Return the (x, y) coordinate for the center point of the cell that contains the specified text.  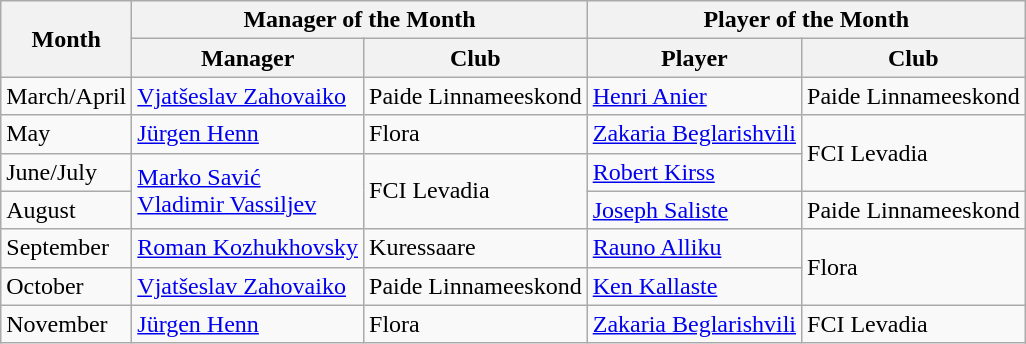
Rauno Alliku (694, 248)
Player (694, 58)
Ken Kallaste (694, 286)
March/April (66, 96)
Joseph Saliste (694, 210)
Manager (248, 58)
Kuressaare (476, 248)
August (66, 210)
Player of the Month (806, 20)
September (66, 248)
November (66, 324)
June/July (66, 172)
Henri Anier (694, 96)
Month (66, 39)
Robert Kirss (694, 172)
October (66, 286)
May (66, 134)
Roman Kozhukhovsky (248, 248)
Manager of the Month (360, 20)
Marko Savić Vladimir Vassiljev (248, 191)
